Determine the (X, Y) coordinate at the center of the cell enclosing the given text.  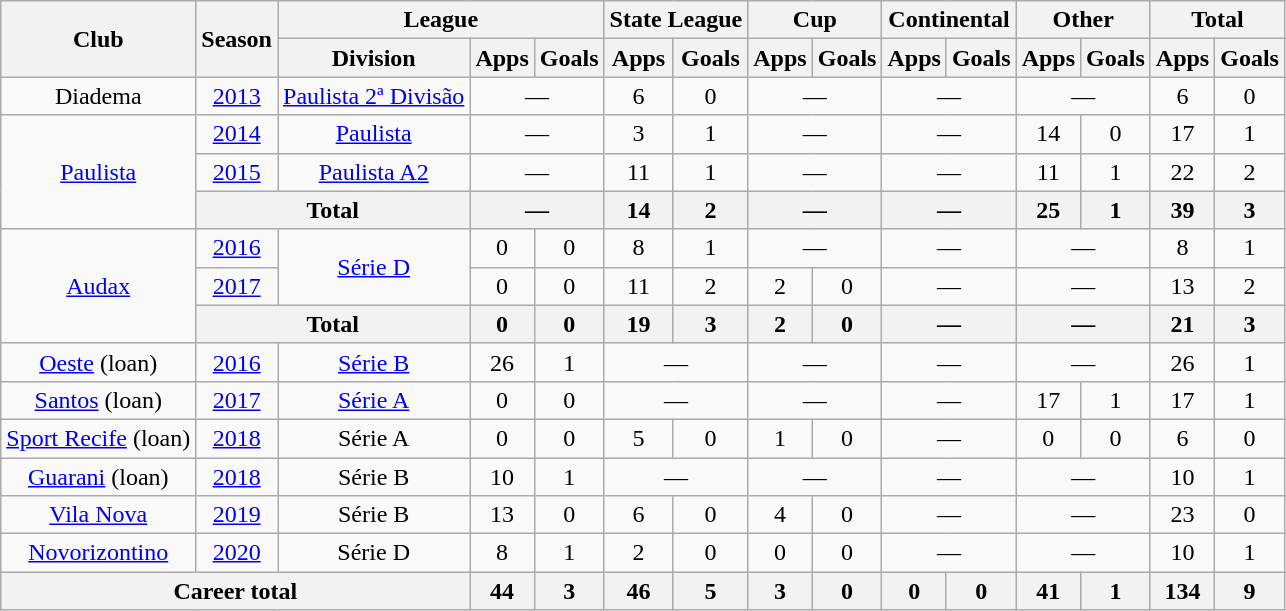
Continental (949, 20)
4 (780, 515)
44 (502, 591)
State League (676, 20)
23 (1182, 515)
2020 (237, 553)
Oeste (loan) (98, 362)
25 (1048, 210)
39 (1182, 210)
Guarani (loan) (98, 477)
Club (98, 39)
22 (1182, 172)
Vila Nova (98, 515)
Cup (815, 20)
2019 (237, 515)
Paulista A2 (374, 172)
2015 (237, 172)
2013 (237, 96)
2014 (237, 134)
League (442, 20)
Career total (236, 591)
Audax (98, 286)
Santos (loan) (98, 400)
46 (638, 591)
9 (1250, 591)
19 (638, 324)
Paulista 2ª Divisão (374, 96)
Diadema (98, 96)
Other (1083, 20)
41 (1048, 591)
Novorizontino (98, 553)
Division (374, 58)
134 (1182, 591)
Sport Recife (loan) (98, 438)
21 (1182, 324)
Season (237, 39)
